From the cell containing the given text, extract its center point as [X, Y] coordinate. 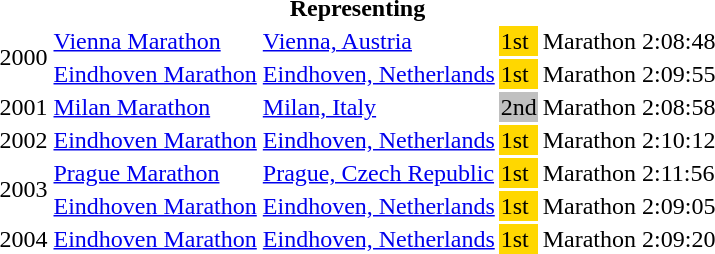
Vienna Marathon [155, 41]
Vienna, Austria [378, 41]
Milan Marathon [155, 107]
Prague, Czech Republic [378, 173]
Milan, Italy [378, 107]
Prague Marathon [155, 173]
2nd [518, 107]
